Identify which cell holds the provided text, then report its (X, Y) central coordinate. 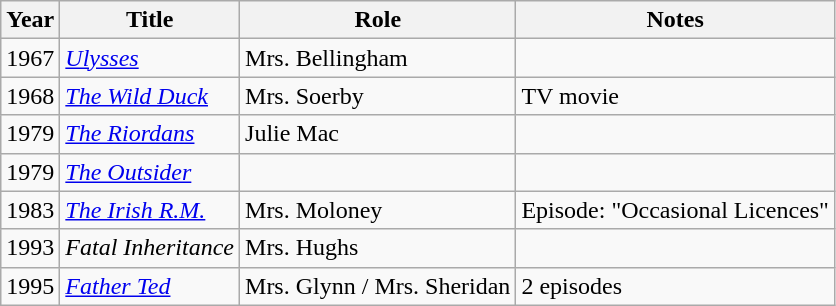
1968 (30, 96)
Mrs. Moloney (378, 210)
Notes (676, 20)
Title (150, 20)
The Irish R.M. (150, 210)
1983 (30, 210)
Mrs. Soerby (378, 96)
The Outsider (150, 172)
Mrs. Glynn / Mrs. Sheridan (378, 286)
Ulysses (150, 58)
2 episodes (676, 286)
Year (30, 20)
Julie Mac (378, 134)
1993 (30, 248)
The Riordans (150, 134)
Role (378, 20)
Father Ted (150, 286)
TV movie (676, 96)
Episode: "Occasional Licences" (676, 210)
Fatal Inheritance (150, 248)
Mrs. Bellingham (378, 58)
Mrs. Hughs (378, 248)
1967 (30, 58)
The Wild Duck (150, 96)
1995 (30, 286)
